Detect which cell encompasses the target text, then output its (x, y) center coordinate. 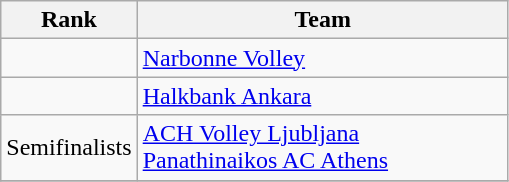
Halkbank Ankara (322, 96)
Narbonne Volley (322, 58)
Semifinalists (69, 148)
Rank (69, 20)
Team (322, 20)
ACH Volley Ljubljana Panathinaikos AC Athens (322, 148)
